For the text-containing cell, return its midpoint in [x, y] coordinate format. 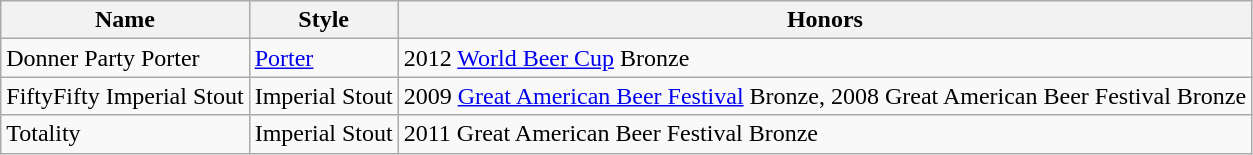
Porter [324, 58]
FiftyFifty Imperial Stout [125, 96]
2012 World Beer Cup Bronze [824, 58]
Donner Party Porter [125, 58]
Style [324, 20]
2011 Great American Beer Festival Bronze [824, 134]
2009 Great American Beer Festival Bronze, 2008 Great American Beer Festival Bronze [824, 96]
Name [125, 20]
Honors [824, 20]
Totality [125, 134]
